Determine the [X, Y] coordinate at the center of the cell enclosing the given text.  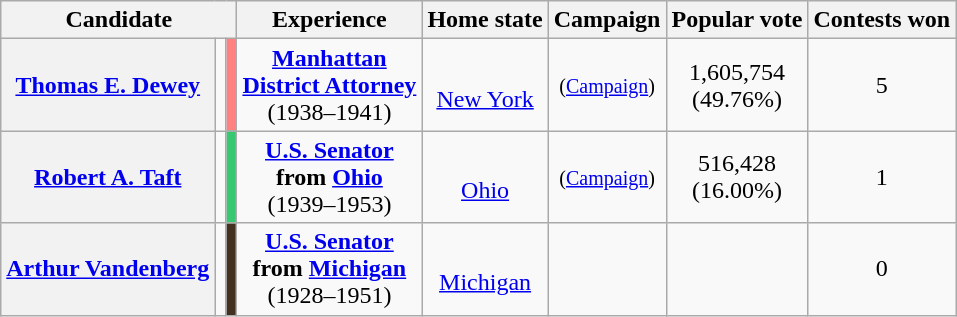
Experience [330, 20]
Popular vote [737, 20]
U.S. Senatorfrom Michigan(1928–1951) [330, 269]
0 [882, 269]
Arthur Vandenberg [108, 269]
Candidate [119, 20]
516,428(16.00%) [737, 177]
U.S. Senatorfrom Ohio(1939–1953) [330, 177]
ManhattanDistrict Attorney(1938–1941) [330, 85]
Michigan [485, 269]
Home state [485, 20]
New York [485, 85]
Thomas E. Dewey [108, 85]
Ohio [485, 177]
Contests won [882, 20]
Robert A. Taft [108, 177]
Campaign [607, 20]
5 [882, 85]
1 [882, 177]
1,605,754(49.76%) [737, 85]
